Capture the cell that displays the provided text and extract its (x, y) central coordinate. 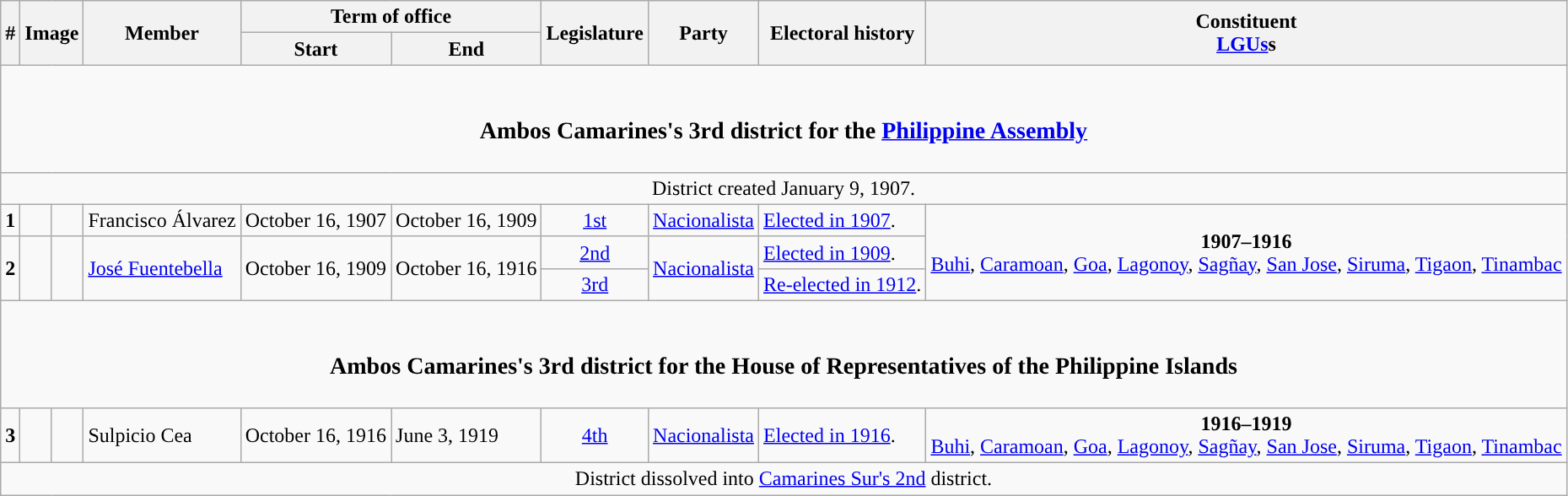
4th (595, 435)
Elected in 1916. (843, 435)
End (466, 49)
Image (52, 33)
3 (10, 435)
Ambos Camarines's 3rd district for the House of Representatives of the Philippine Islands (784, 354)
Member (162, 33)
2 (10, 268)
Elected in 1907. (843, 220)
Start (315, 49)
1st (595, 220)
Elected in 1909. (843, 252)
1907–1916Buhi, Caramoan, Goa, Lagonoy, Sagñay, San Jose, Siruma, Tigaon, Tinambac (1247, 252)
District created January 9, 1907. (784, 188)
3rd (595, 284)
June 3, 1919 (466, 435)
Francisco Álvarez (162, 220)
Sulpicio Cea (162, 435)
2nd (595, 252)
ConstituentLGUss (1247, 33)
Term of office (391, 17)
District dissolved into Camarines Sur's 2nd district. (784, 479)
Legislature (595, 33)
1 (10, 220)
Re-elected in 1912. (843, 284)
October 16, 1907 (315, 220)
# (10, 33)
Ambos Camarines's 3rd district for the Philippine Assembly (784, 118)
Party (703, 33)
José Fuentebella (162, 268)
Electoral history (843, 33)
1916–1919Buhi, Caramoan, Goa, Lagonoy, Sagñay, San Jose, Siruma, Tigaon, Tinambac (1247, 435)
